Extract the (x, y) coordinate from the center of the cell holding the provided text.  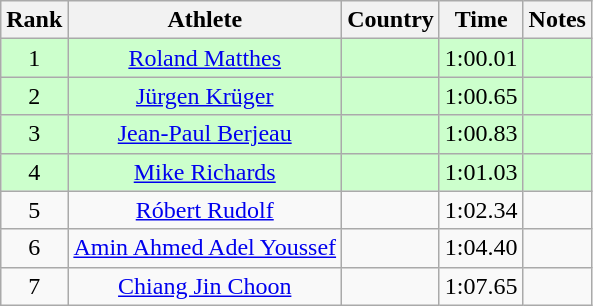
4 (34, 172)
Time (481, 20)
1:02.34 (481, 210)
Mike Richards (205, 172)
1 (34, 58)
Notes (557, 20)
1:00.01 (481, 58)
Jürgen Krüger (205, 96)
1:07.65 (481, 286)
3 (34, 134)
Róbert Rudolf (205, 210)
1:01.03 (481, 172)
Jean-Paul Berjeau (205, 134)
7 (34, 286)
5 (34, 210)
Athlete (205, 20)
Rank (34, 20)
Country (391, 20)
Chiang Jin Choon (205, 286)
2 (34, 96)
1:00.65 (481, 96)
1:00.83 (481, 134)
Roland Matthes (205, 58)
6 (34, 248)
Amin Ahmed Adel Youssef (205, 248)
1:04.40 (481, 248)
